Extract the (X, Y) coordinate from the center of the cell holding the provided text.  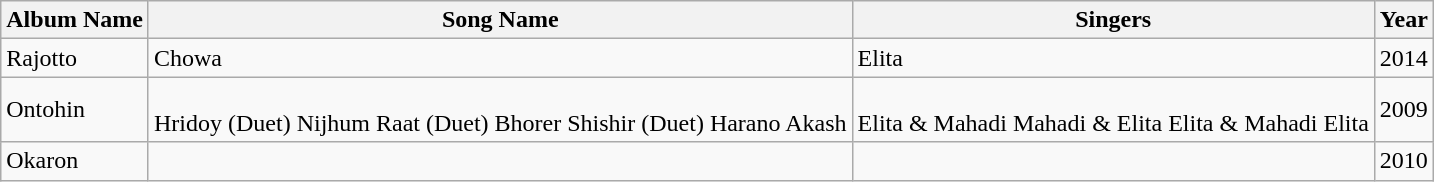
Elita & Mahadi Mahadi & Elita Elita & Mahadi Elita (1113, 110)
2009 (1404, 110)
Year (1404, 20)
Singers (1113, 20)
Okaron (75, 161)
Album Name (75, 20)
Rajotto (75, 58)
Hridoy (Duet) Nijhum Raat (Duet) Bhorer Shishir (Duet) Harano Akash (500, 110)
2014 (1404, 58)
Chowa (500, 58)
Elita (1113, 58)
Song Name (500, 20)
Ontohin (75, 110)
2010 (1404, 161)
